Extract the [X, Y] coordinate from the center of the cell holding the provided text.  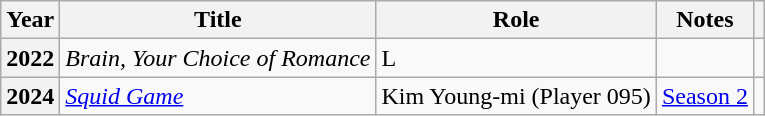
2022 [30, 58]
Brain, Your Choice of Romance [218, 58]
Notes [704, 20]
Year [30, 20]
Squid Game [218, 96]
Season 2 [704, 96]
L [516, 58]
2024 [30, 96]
Kim Young-mi (Player 095) [516, 96]
Title [218, 20]
Role [516, 20]
